Extract the [x, y] coordinate from the center of the cell holding the provided text.  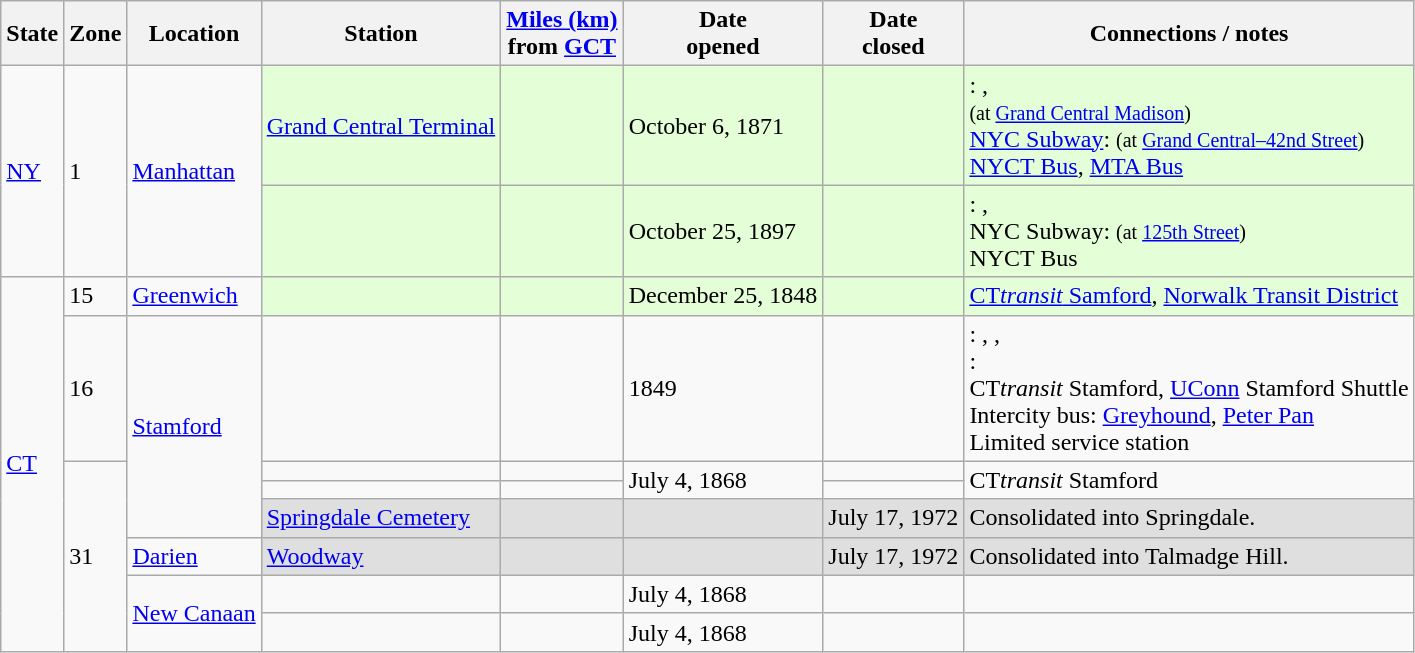
Connections / notes [1189, 34]
CTtransit Samford, Norwalk Transit District [1189, 296]
Dateclosed [894, 34]
1849 [723, 388]
CTtransit Stamford [1189, 480]
Dateopened [723, 34]
State [32, 34]
New Canaan [194, 613]
Greenwich [194, 296]
Location [194, 34]
: , , : CTtransit Stamford, UConn Stamford Shuttle Intercity bus: Greyhound, Peter PanLimited service station [1189, 388]
Grand Central Terminal [381, 126]
Consolidated into Springdale. [1189, 518]
15 [96, 296]
1 [96, 172]
: , (at Grand Central Madison) NYC Subway: (at Grand Central–42nd Street) NYCT Bus, MTA Bus [1189, 126]
Zone [96, 34]
Station [381, 34]
31 [96, 556]
Consolidated into Talmadge Hill. [1189, 556]
16 [96, 388]
Stamford [194, 426]
December 25, 1848 [723, 296]
CT [32, 464]
Miles (km) from GCT [562, 34]
Manhattan [194, 172]
Woodway [381, 556]
October 25, 1897 [723, 231]
Springdale Cemetery [381, 518]
Darien [194, 556]
October 6, 1871 [723, 126]
NY [32, 172]
: , NYC Subway: (at 125th Street) NYCT Bus [1189, 231]
